Search for the cell housing the specified text and yield its [x, y] center coordinate. 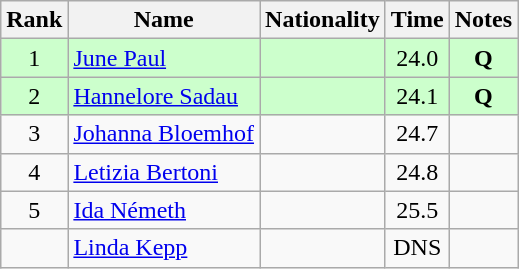
4 [34, 172]
Notes [483, 20]
Nationality [323, 20]
3 [34, 134]
Johanna Bloemhof [164, 134]
24.1 [417, 96]
Ida Németh [164, 210]
June Paul [164, 58]
24.8 [417, 172]
5 [34, 210]
2 [34, 96]
Time [417, 20]
Letizia Bertoni [164, 172]
Name [164, 20]
24.7 [417, 134]
DNS [417, 248]
25.5 [417, 210]
Hannelore Sadau [164, 96]
24.0 [417, 58]
1 [34, 58]
Linda Kepp [164, 248]
Rank [34, 20]
